Pinpoint the cell where the given text exists, returning its [X, Y] midpoint coordinate. 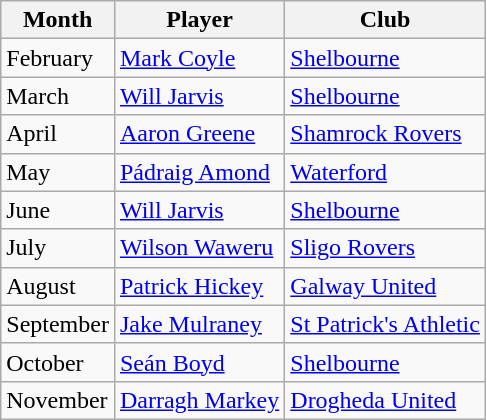
June [58, 210]
March [58, 96]
Sligo Rovers [386, 248]
Pádraig Amond [199, 172]
Patrick Hickey [199, 286]
October [58, 362]
Galway United [386, 286]
Seán Boyd [199, 362]
April [58, 134]
Month [58, 20]
Player [199, 20]
Darragh Markey [199, 400]
May [58, 172]
September [58, 324]
Waterford [386, 172]
Mark Coyle [199, 58]
Drogheda United [386, 400]
Aaron Greene [199, 134]
Shamrock Rovers [386, 134]
November [58, 400]
July [58, 248]
August [58, 286]
Jake Mulraney [199, 324]
Club [386, 20]
St Patrick's Athletic [386, 324]
February [58, 58]
Wilson Waweru [199, 248]
